Detect which cell encompasses the target text, then output its [x, y] center coordinate. 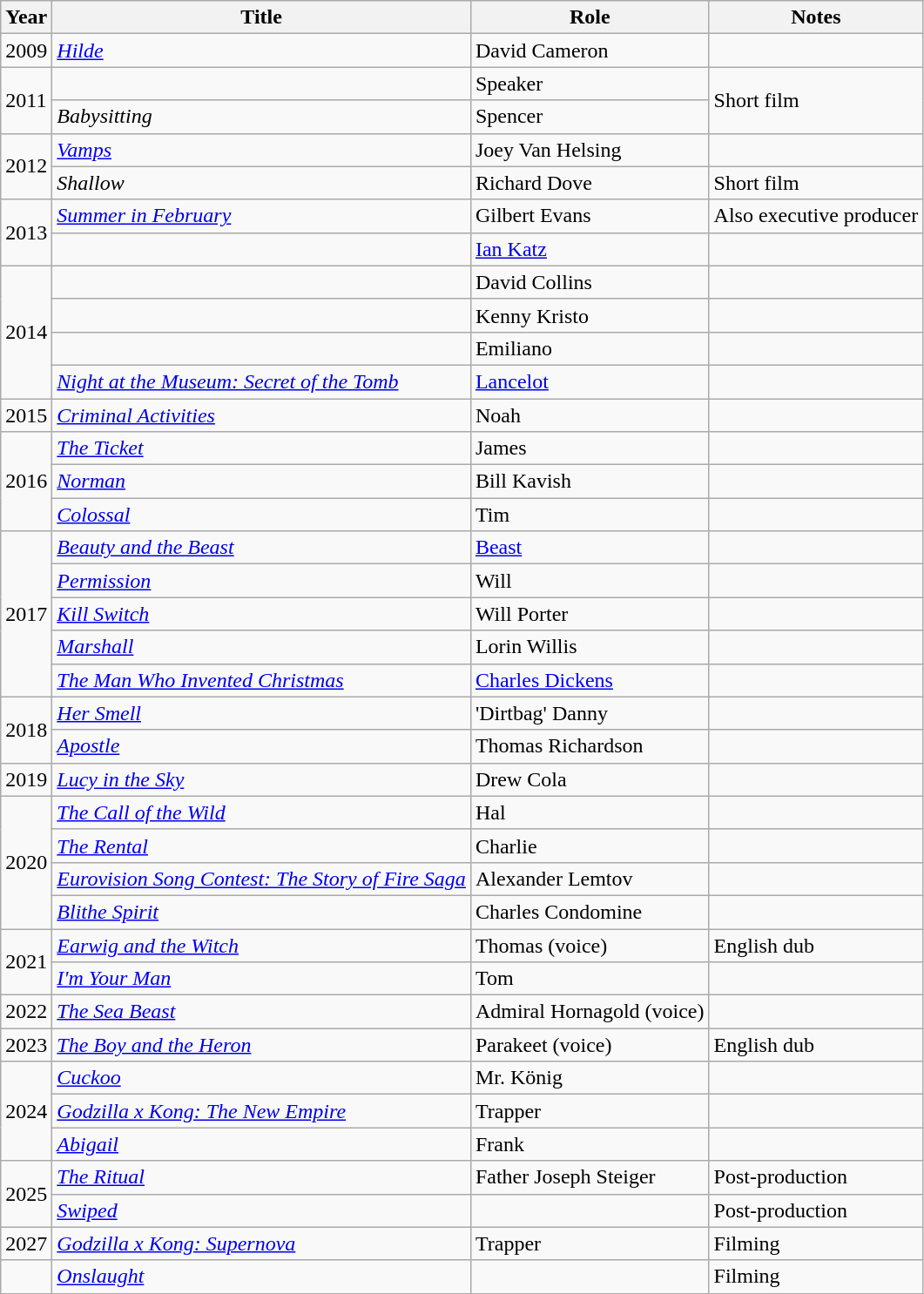
David Cameron [590, 51]
2011 [26, 100]
David Collins [590, 282]
Richard Dove [590, 183]
2020 [26, 862]
Will [590, 581]
Colossal [261, 515]
Joey Van Helsing [590, 150]
Role [590, 17]
The Rental [261, 846]
The Sea Beast [261, 1012]
Frank [590, 1144]
I'm Your Man [261, 979]
Night at the Museum: Secret of the Tomb [261, 381]
Father Joseph Steiger [590, 1177]
Criminal Activities [261, 415]
Beast [590, 548]
Tom [590, 979]
Emiliano [590, 348]
Speaker [590, 84]
2023 [26, 1045]
2014 [26, 332]
2021 [26, 961]
2016 [26, 482]
The Man Who Invented Christmas [261, 680]
The Ticket [261, 448]
Gilbert Evans [590, 216]
Shallow [261, 183]
Lorin Willis [590, 647]
Her Smell [261, 713]
Summer in February [261, 216]
Thomas (voice) [590, 945]
Lancelot [590, 381]
Parakeet (voice) [590, 1045]
Admiral Hornagold (voice) [590, 1012]
Cuckoo [261, 1078]
Vamps [261, 150]
2012 [26, 166]
Charles Dickens [590, 680]
Godzilla x Kong: Supernova [261, 1243]
Abigail [261, 1144]
Noah [590, 415]
Ian Katz [590, 249]
Notes [816, 17]
'Dirtbag' Danny [590, 713]
The Call of the Wild [261, 812]
2019 [26, 779]
Marshall [261, 647]
The Boy and the Heron [261, 1045]
Spencer [590, 117]
Eurovision Song Contest: The Story of Fire Saga [261, 879]
2017 [26, 614]
Thomas Richardson [590, 746]
James [590, 448]
Apostle [261, 746]
2015 [26, 415]
Year [26, 17]
The Ritual [261, 1177]
Babysitting [261, 117]
2024 [26, 1111]
Earwig and the Witch [261, 945]
Beauty and the Beast [261, 548]
Blithe Spirit [261, 912]
Permission [261, 581]
Hilde [261, 51]
2013 [26, 233]
2022 [26, 1012]
Charlie [590, 846]
Onslaught [261, 1277]
2009 [26, 51]
Alexander Lemtov [590, 879]
Charles Condomine [590, 912]
Norman [261, 482]
2018 [26, 730]
Lucy in the Sky [261, 779]
Drew Cola [590, 779]
Will Porter [590, 614]
Tim [590, 515]
2025 [26, 1194]
Also executive producer [816, 216]
Mr. König [590, 1078]
Bill Kavish [590, 482]
Godzilla x Kong: The New Empire [261, 1111]
Swiped [261, 1210]
Title [261, 17]
Kenny Kristo [590, 315]
Hal [590, 812]
2027 [26, 1243]
Kill Switch [261, 614]
